Provide the [X, Y] coordinate of the cell's center where the given text is located.  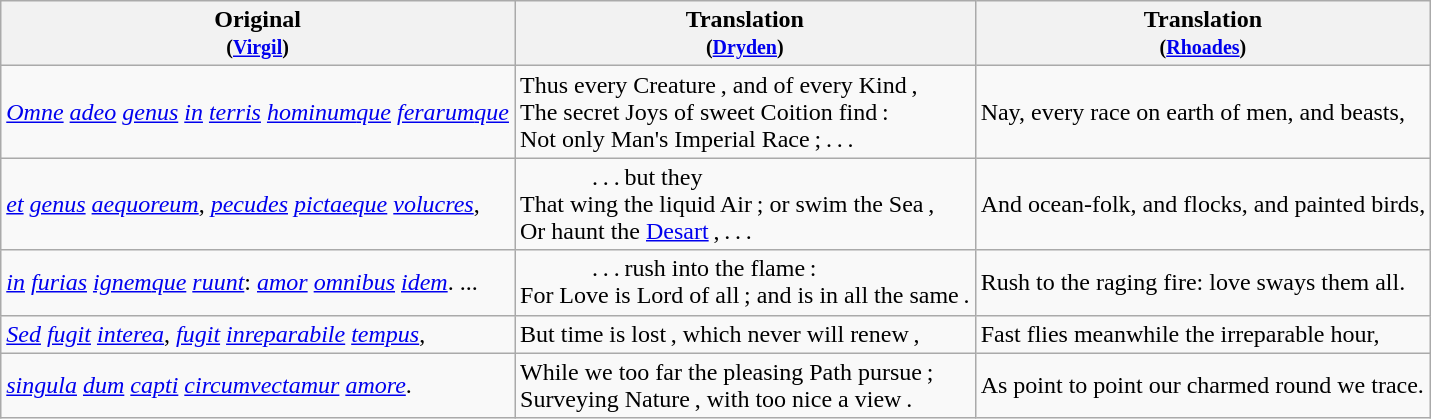
Original(Virgil) [258, 34]
While we too far the pleasing Path pursue ;Surveying Nature , with too nice a view . [744, 386]
Omne adeo genus in terris hominumque ferarumque [258, 112]
And ocean-folk, and flocks, and painted birds, [1203, 204]
Rush to the raging fire: love sways them all. [1203, 282]
singula dum capti circumvectamur amore. [258, 386]
. . . rush into the flame :For Love is Lord of all ; and is in all the same . [744, 282]
Thus every Creature , and of every Kind ,The secret Joys of sweet Coition find :Not only Man's Imperial Race ; . . . [744, 112]
But time is lost , which never will renew , [744, 334]
Translation(Rhoades) [1203, 34]
Sed fugit interea, fugit inreparabile tempus, [258, 334]
. . . but theyThat wing the liquid Air ; or swim the Sea ,Or haunt the Desart , . . . [744, 204]
et genus aequoreum, pecudes pictaeque volucres, [258, 204]
Nay, every race on earth of men, and beasts, [1203, 112]
in furias ignemque ruunt: amor omnibus idem. ... [258, 282]
Fast flies meanwhile the irreparable hour, [1203, 334]
As point to point our charmed round we trace. [1203, 386]
Translation(Dryden) [744, 34]
